For the text-containing cell, return its midpoint in [x, y] coordinate format. 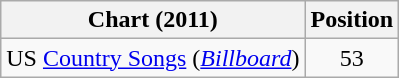
Position [352, 20]
US Country Songs (Billboard) [153, 58]
53 [352, 58]
Chart (2011) [153, 20]
